Pinpoint the cell where the given text exists, returning its [x, y] midpoint coordinate. 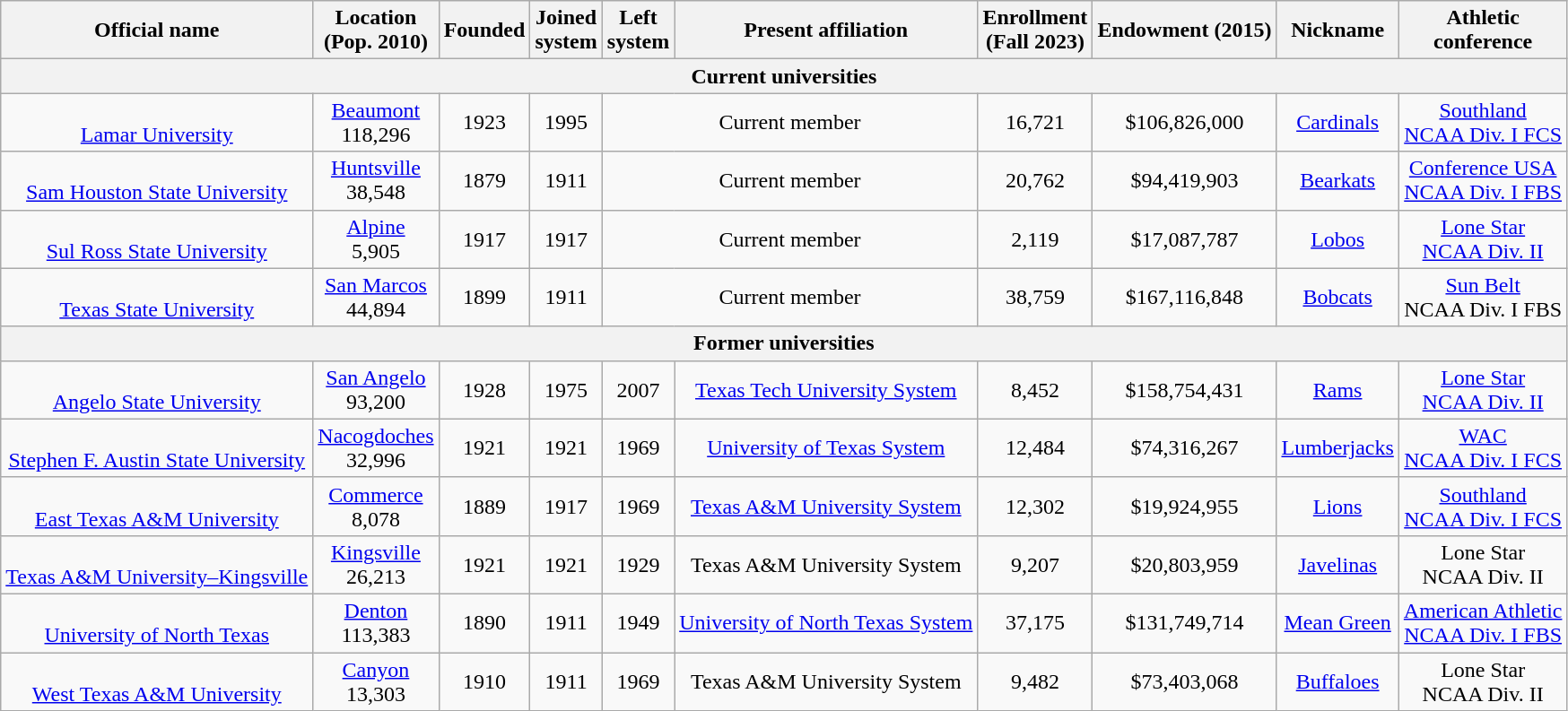
1879 [484, 181]
Bobcats [1337, 298]
Lobos [1337, 238]
Mean Green [1337, 622]
Stephen F. Austin State University [157, 448]
Bearkats [1337, 181]
Sam Houston State University [157, 181]
Lions [1337, 506]
Nickname [1337, 30]
Huntsville38,548 [376, 181]
WACNCAA Div. I FCS [1483, 448]
Current universities [784, 76]
Sun BeltNCAA Div. I FBS [1483, 298]
San Marcos44,894 [376, 298]
Official name [157, 30]
Canyon13,303 [376, 681]
West Texas A&M University [157, 681]
$19,924,955 [1184, 506]
Location(Pop. 2010) [376, 30]
9,207 [1035, 565]
2,119 [1035, 238]
12,484 [1035, 448]
1910 [484, 681]
Endowment (2015) [1184, 30]
1899 [484, 298]
$106,826,000 [1184, 122]
Rams [1337, 389]
2007 [638, 389]
Athleticconference [1483, 30]
1889 [484, 506]
20,762 [1035, 181]
1928 [484, 389]
University of North Texas System [826, 622]
Beaumont118,296 [376, 122]
37,175 [1035, 622]
Commerce8,078 [376, 506]
$94,419,903 [1184, 181]
Texas State University [157, 298]
Former universities [784, 343]
Cardinals [1337, 122]
East Texas A&M University [157, 506]
San Angelo93,200 [376, 389]
$73,403,068 [1184, 681]
Enrollment(Fall 2023) [1035, 30]
Joinedsystem [566, 30]
1949 [638, 622]
1975 [566, 389]
$17,087,787 [1184, 238]
Alpine5,905 [376, 238]
Denton113,383 [376, 622]
Lumberjacks [1337, 448]
Texas Tech University System [826, 389]
Nacogdoches32,996 [376, 448]
1929 [638, 565]
Leftsystem [638, 30]
1890 [484, 622]
$158,754,431 [1184, 389]
Buffaloes [1337, 681]
Angelo State University [157, 389]
$20,803,959 [1184, 565]
Conference USANCAA Div. I FBS [1483, 181]
$131,749,714 [1184, 622]
Founded [484, 30]
Javelinas [1337, 565]
University of North Texas [157, 622]
American AthleticNCAA Div. I FBS [1483, 622]
Texas A&M University–Kingsville [157, 565]
12,302 [1035, 506]
$167,116,848 [1184, 298]
1995 [566, 122]
Kingsville26,213 [376, 565]
16,721 [1035, 122]
Sul Ross State University [157, 238]
8,452 [1035, 389]
Present affiliation [826, 30]
1923 [484, 122]
University of Texas System [826, 448]
Lamar University [157, 122]
$74,316,267 [1184, 448]
38,759 [1035, 298]
9,482 [1035, 681]
